Search for the cell housing the specified text and yield its [X, Y] center coordinate. 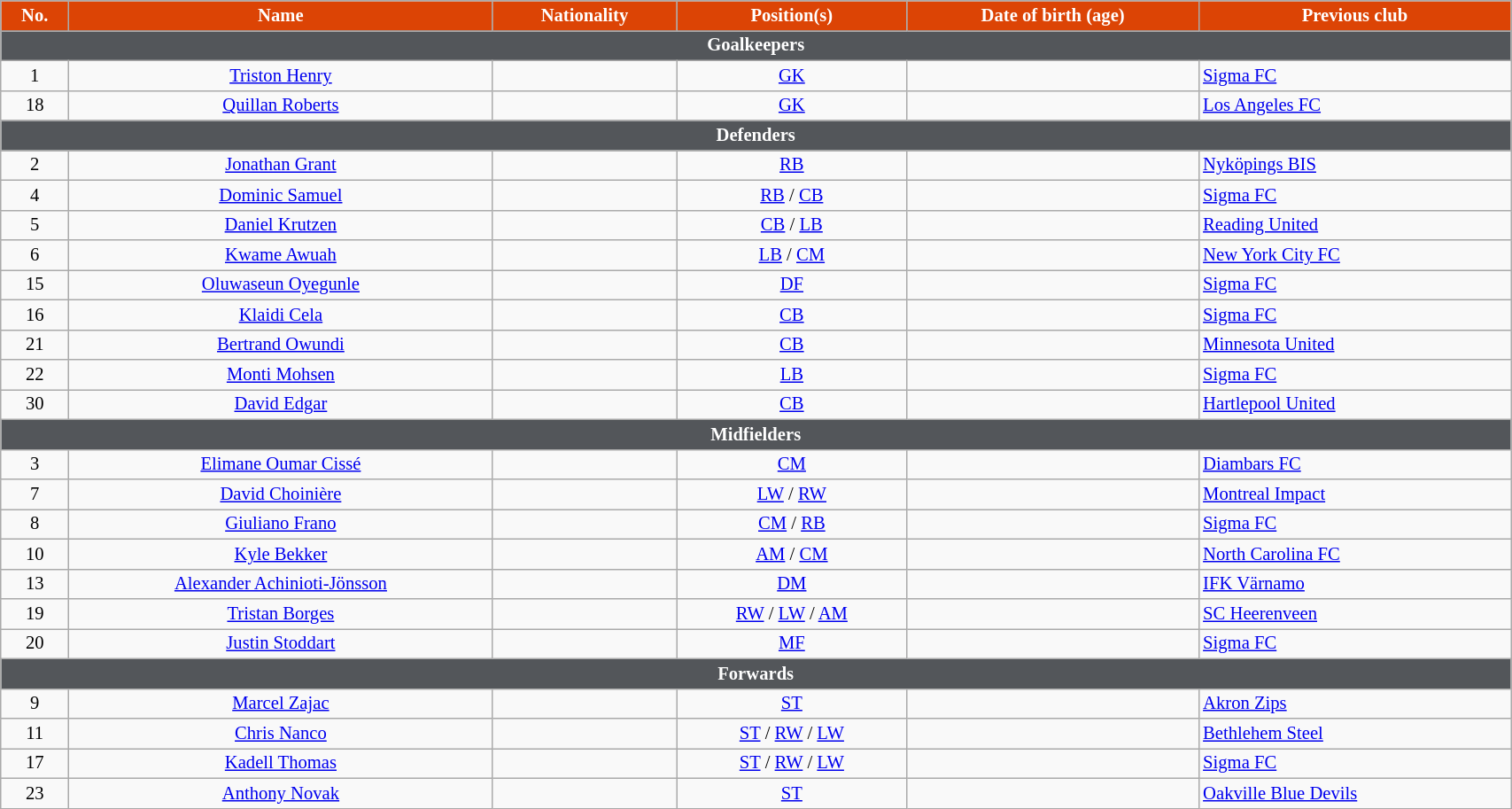
2 [35, 165]
1 [35, 75]
Montreal Impact [1354, 494]
6 [35, 254]
Giuliano Frano [282, 524]
20 [35, 643]
Kyle Bekker [282, 554]
Defenders [756, 136]
CB / LB [792, 225]
Oluwaseun Oyegunle [282, 284]
Triston Henry [282, 75]
Date of birth (age) [1052, 15]
Kadell Thomas [282, 763]
16 [35, 315]
IFK Värnamo [1354, 584]
4 [35, 195]
18 [35, 105]
Los Angeles FC [1354, 105]
Nyköpings BIS [1354, 165]
LB / CM [792, 254]
3 [35, 464]
Midfielders [756, 434]
Name [282, 15]
5 [35, 225]
22 [35, 375]
Monti Mohsen [282, 375]
Forwards [756, 673]
Diambars FC [1354, 464]
Elimane Oumar Cissé [282, 464]
13 [35, 584]
19 [35, 614]
David Edgar [282, 404]
11 [35, 733]
LB [792, 375]
Marcel Zajac [282, 704]
RB / CB [792, 195]
9 [35, 704]
21 [35, 345]
7 [35, 494]
Bertrand Owundi [282, 345]
RW / LW / AM [792, 614]
Goalkeepers [756, 45]
CM / RB [792, 524]
Bethlehem Steel [1354, 733]
15 [35, 284]
Minnesota United [1354, 345]
Jonathan Grant [282, 165]
Dominic Samuel [282, 195]
Daniel Krutzen [282, 225]
DM [792, 584]
Anthony Novak [282, 793]
CM [792, 464]
DF [792, 284]
Klaidi Cela [282, 315]
New York City FC [1354, 254]
Justin Stoddart [282, 643]
Tristan Borges [282, 614]
Reading United [1354, 225]
30 [35, 404]
10 [35, 554]
LW / RW [792, 494]
Chris Nanco [282, 733]
Previous club [1354, 15]
Kwame Awuah [282, 254]
David Choinière [282, 494]
17 [35, 763]
MF [792, 643]
AM / CM [792, 554]
Quillan Roberts [282, 105]
Alexander Achinioti-Jönsson [282, 584]
North Carolina FC [1354, 554]
Position(s) [792, 15]
Hartlepool United [1354, 404]
RB [792, 165]
23 [35, 793]
SC Heerenveen [1354, 614]
Akron Zips [1354, 704]
Oakville Blue Devils [1354, 793]
8 [35, 524]
No. [35, 15]
Nationality [585, 15]
